Search for the cell housing the specified text and yield its [X, Y] center coordinate. 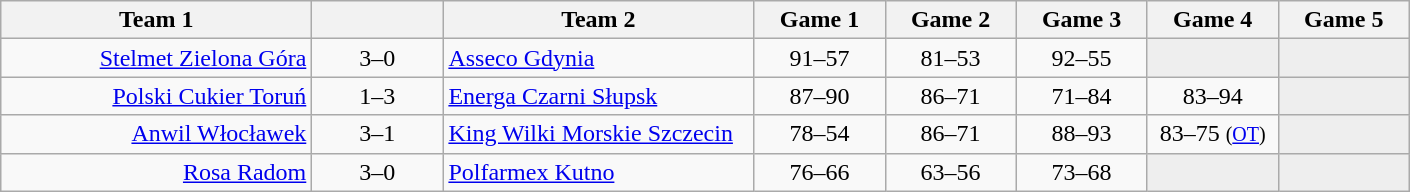
Game 2 [950, 20]
Game 5 [1344, 20]
83–75 (OT) [1212, 134]
87–90 [820, 96]
Polski Cukier Toruń [156, 96]
78–54 [820, 134]
73–68 [1082, 172]
Team 1 [156, 20]
King Wilki Morskie Szczecin [598, 134]
76–66 [820, 172]
Stelmet Zielona Góra [156, 58]
Asseco Gdynia [598, 58]
Rosa Radom [156, 172]
Game 4 [1212, 20]
3–1 [378, 134]
Game 1 [820, 20]
Polfarmex Kutno [598, 172]
88–93 [1082, 134]
Anwil Włocławek [156, 134]
83–94 [1212, 96]
91–57 [820, 58]
Team 2 [598, 20]
63–56 [950, 172]
Game 3 [1082, 20]
92–55 [1082, 58]
81–53 [950, 58]
1–3 [378, 96]
71–84 [1082, 96]
Energa Czarni Słupsk [598, 96]
